Return [x, y] of the center of cell containing provided text 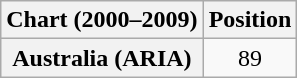
Chart (2000–2009) [102, 20]
Position [250, 20]
Australia (ARIA) [102, 58]
89 [250, 58]
